Search for the cell housing the specified text and yield its [x, y] center coordinate. 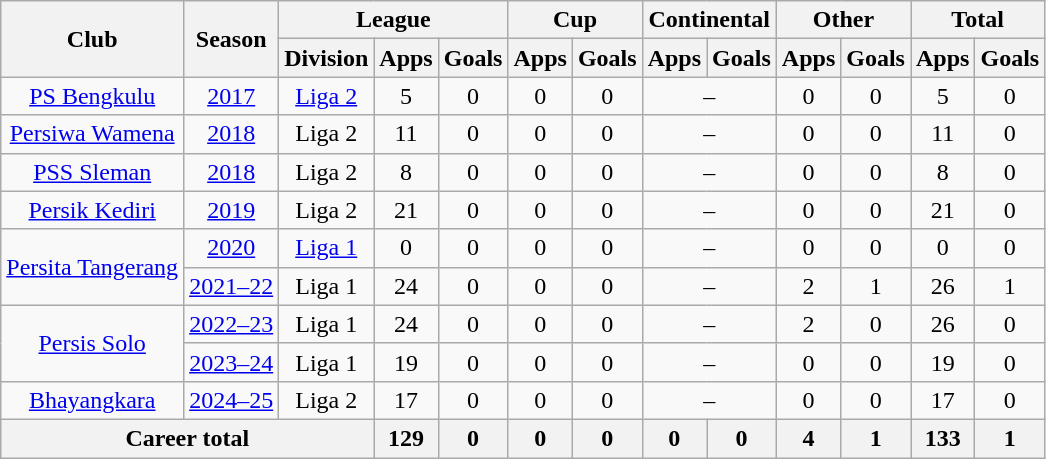
Bhayangkara [92, 400]
133 [942, 438]
4 [808, 438]
PSS Sleman [92, 172]
2023–24 [232, 362]
Career total [188, 438]
PS Bengkulu [92, 96]
Persiwa Wamena [92, 134]
2021–22 [232, 286]
Season [232, 39]
2017 [232, 96]
Persik Kediri [92, 210]
2022–23 [232, 324]
Cup [575, 20]
Persis Solo [92, 343]
Total [977, 20]
2024–25 [232, 400]
League [394, 20]
129 [406, 438]
Other [843, 20]
2020 [232, 248]
Continental [709, 20]
Division [326, 58]
Club [92, 39]
2019 [232, 210]
Persita Tangerang [92, 267]
